Search for the cell housing the specified text and yield its [x, y] center coordinate. 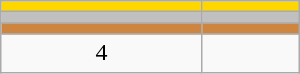
4 [102, 53]
